Search for the cell housing the specified text and yield its (X, Y) center coordinate. 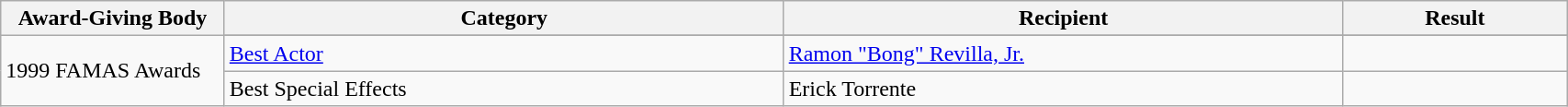
Category (503, 18)
Erick Torrente (1064, 89)
Ramon "Bong" Revilla, Jr. (1064, 53)
Best Special Effects (503, 89)
Award-Giving Body (113, 18)
1999 FAMAS Awards (113, 71)
Result (1455, 18)
Best Actor (503, 53)
Recipient (1064, 18)
